Pinpoint the cell where the given text exists, returning its [X, Y] midpoint coordinate. 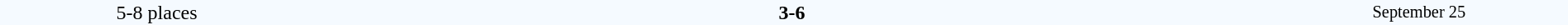
3-6 [791, 12]
September 25 [1419, 12]
5-8 places [157, 12]
